Return the [X, Y] coordinate for the center point of the cell that contains the specified text.  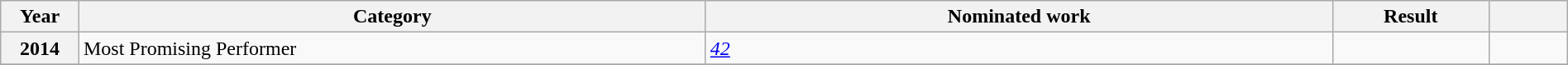
42 [1019, 48]
2014 [40, 48]
Year [40, 17]
Nominated work [1019, 17]
Result [1411, 17]
Category [392, 17]
Most Promising Performer [392, 48]
